Provide the [x, y] coordinate of the cell's center where the given text is located.  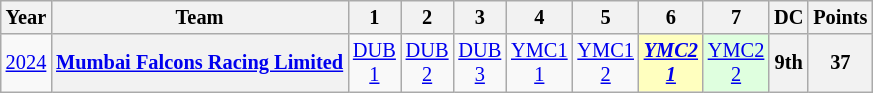
YMC22 [736, 63]
Mumbai Falcons Racing Limited [200, 63]
DUB2 [428, 63]
3 [480, 17]
4 [539, 17]
5 [605, 17]
DC [788, 17]
Team [200, 17]
DUB3 [480, 63]
Points [840, 17]
6 [671, 17]
YMC11 [539, 63]
YMC12 [605, 63]
9th [788, 63]
2024 [26, 63]
Year [26, 17]
2 [428, 17]
YMC21 [671, 63]
1 [374, 17]
37 [840, 63]
7 [736, 17]
DUB1 [374, 63]
